Detect which cell encompasses the target text, then output its [x, y] center coordinate. 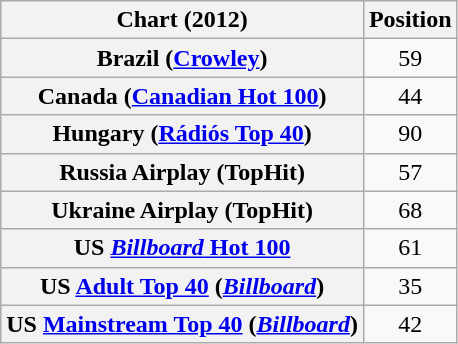
35 [410, 286]
59 [410, 58]
44 [410, 96]
Position [410, 20]
Canada (Canadian Hot 100) [182, 96]
Ukraine Airplay (TopHit) [182, 210]
Brazil (Crowley) [182, 58]
90 [410, 134]
42 [410, 324]
Hungary (Rádiós Top 40) [182, 134]
US Adult Top 40 (Billboard) [182, 286]
Chart (2012) [182, 20]
US Billboard Hot 100 [182, 248]
61 [410, 248]
68 [410, 210]
US Mainstream Top 40 (Billboard) [182, 324]
Russia Airplay (TopHit) [182, 172]
57 [410, 172]
